From the cell containing the given text, extract its center point as [X, Y] coordinate. 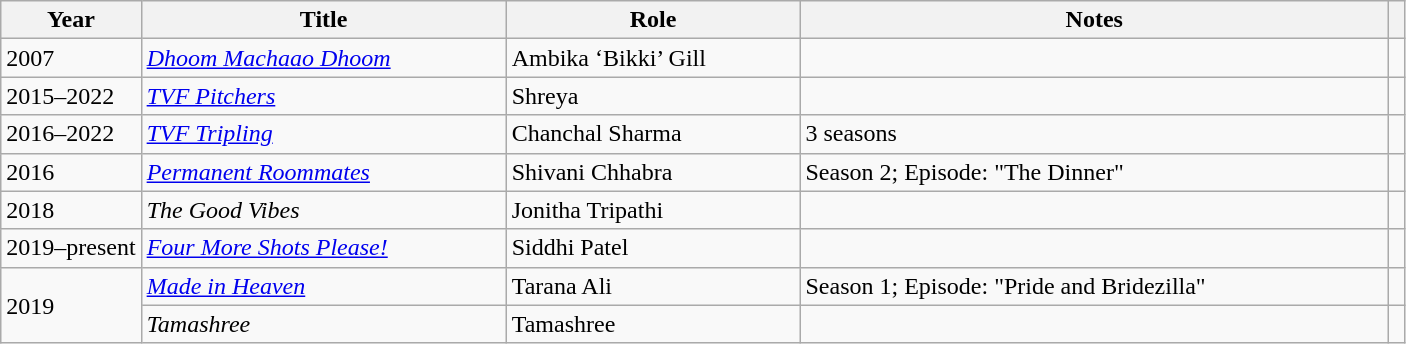
Jonitha Tripathi [653, 210]
2007 [71, 58]
Title [324, 20]
TVF Pitchers [324, 96]
Siddhi Patel [653, 248]
Dhoom Machaao Dhoom [324, 58]
2019–present [71, 248]
3 seasons [1094, 134]
Season 1; Episode: "Pride and Bridezilla" [1094, 286]
Permanent Roommates [324, 172]
Chanchal Sharma [653, 134]
Season 2; Episode: "The Dinner" [1094, 172]
Shreya [653, 96]
The Good Vibes [324, 210]
2019 [71, 305]
Notes [1094, 20]
2016 [71, 172]
2016–2022 [71, 134]
Year [71, 20]
Ambika ‘Bikki’ Gill [653, 58]
TVF Tripling [324, 134]
Tarana Ali [653, 286]
2015–2022 [71, 96]
Made in Heaven [324, 286]
2018 [71, 210]
Role [653, 20]
Four More Shots Please! [324, 248]
Shivani Chhabra [653, 172]
